Output the [X, Y] coordinate of the center of the cell containing the given text.  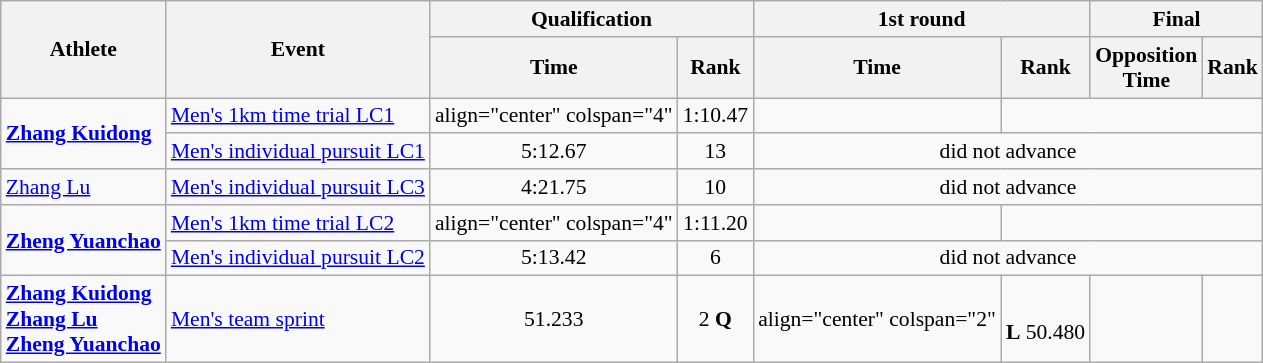
Men's individual pursuit LC1 [298, 152]
Men's 1km time trial LC1 [298, 116]
Qualification [592, 19]
Men's individual pursuit LC2 [298, 258]
Zhang Kuidong Zhang Lu Zheng Yuanchao [84, 320]
L 50.480 [1046, 320]
Athlete [84, 50]
1:10.47 [716, 116]
Zhang Kuidong [84, 134]
2 Q [716, 320]
51.233 [554, 320]
Men's 1km time trial LC2 [298, 223]
5:12.67 [554, 152]
Event [298, 50]
6 [716, 258]
Final [1176, 19]
1:11.20 [716, 223]
5:13.42 [554, 258]
Men's individual pursuit LC3 [298, 187]
1st round [922, 19]
align="center" colspan="2" [877, 320]
OppositionTime [1146, 68]
10 [716, 187]
Zheng Yuanchao [84, 240]
13 [716, 152]
Zhang Lu [84, 187]
4:21.75 [554, 187]
Men's team sprint [298, 320]
